Detect which cell encompasses the target text, then output its [X, Y] center coordinate. 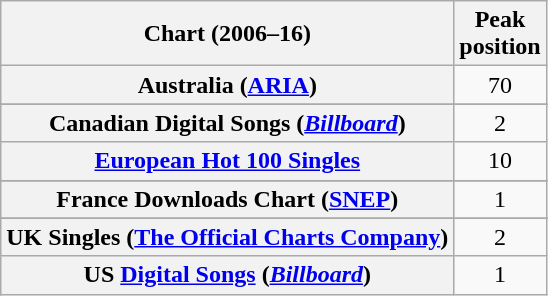
France Downloads Chart (SNEP) [228, 199]
10 [500, 161]
Peakposition [500, 34]
Canadian Digital Songs (Billboard) [228, 123]
Australia (ARIA) [228, 85]
Chart (2006–16) [228, 34]
70 [500, 85]
US Digital Songs (Billboard) [228, 275]
UK Singles (The Official Charts Company) [228, 237]
European Hot 100 Singles [228, 161]
